Find where the given text appears and provide that cell's center as [x, y] coordinate. 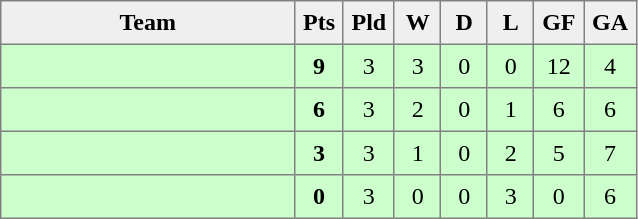
W [417, 23]
GF [559, 23]
D [464, 23]
7 [610, 153]
Pts [319, 23]
5 [559, 153]
4 [610, 66]
GA [610, 23]
Pld [368, 23]
Team [148, 23]
L [510, 23]
12 [559, 66]
9 [319, 66]
